For the text-containing cell, return its midpoint in [x, y] coordinate format. 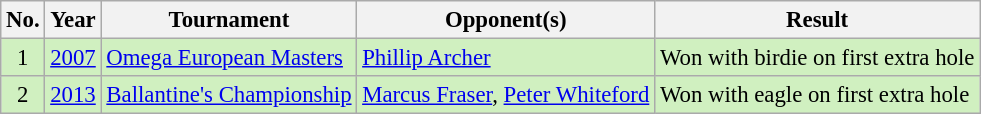
2 [23, 95]
Marcus Fraser, Peter Whiteford [506, 95]
Phillip Archer [506, 58]
1 [23, 58]
Tournament [229, 20]
2013 [73, 95]
Opponent(s) [506, 20]
2007 [73, 58]
Won with eagle on first extra hole [818, 95]
Year [73, 20]
Result [818, 20]
Won with birdie on first extra hole [818, 58]
No. [23, 20]
Ballantine's Championship [229, 95]
Omega European Masters [229, 58]
